Search for the cell housing the specified text and yield its (X, Y) center coordinate. 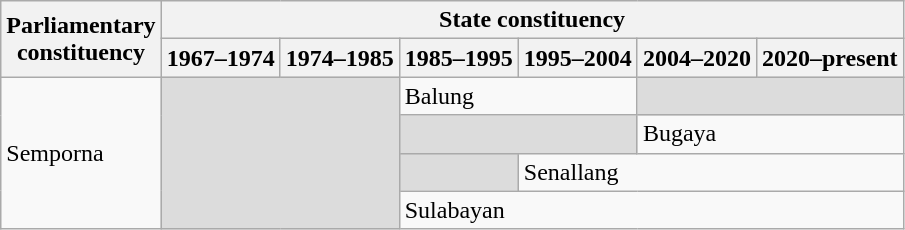
Parliamentaryconstituency (81, 39)
Senallang (710, 172)
Semporna (81, 153)
1967–1974 (220, 58)
Balung (518, 96)
1995–2004 (578, 58)
2004–2020 (696, 58)
1974–1985 (340, 58)
2020–present (830, 58)
State constituency (532, 20)
Bugaya (770, 134)
1985–1995 (458, 58)
Sulabayan (651, 210)
